Return the (X, Y) coordinate for the center point of the cell that contains the specified text.  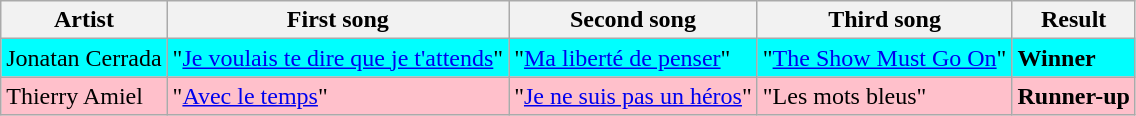
Winner (1074, 58)
"Avec le temps" (338, 96)
First song (338, 20)
"Je voulais te dire que je t'attends" (338, 58)
Runner-up (1074, 96)
Result (1074, 20)
Second song (634, 20)
"Ma liberté de penser" (634, 58)
"Les mots bleus" (884, 96)
Thierry Amiel (84, 96)
Jonatan Cerrada (84, 58)
"Je ne suis pas un héros" (634, 96)
Artist (84, 20)
Third song (884, 20)
"The Show Must Go On" (884, 58)
